Provide the (X, Y) coordinate of the cell's center where the given text is located.  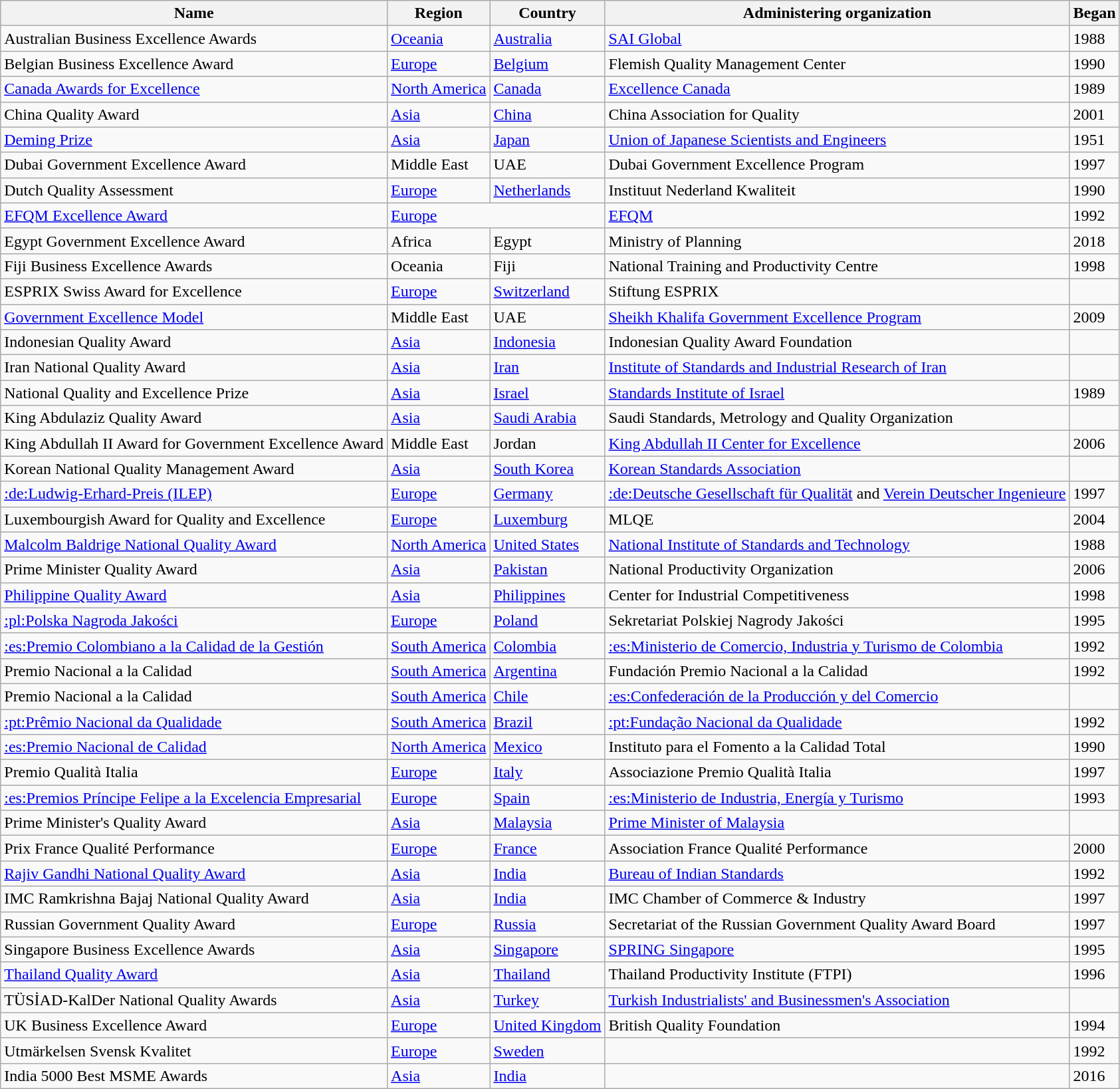
Turkey (548, 1000)
Standards Institute of Israel (838, 393)
Thailand Productivity Institute (FTPI) (838, 975)
2001 (1094, 114)
Canada Awards for Excellence (194, 89)
Japan (548, 140)
Country (548, 13)
Israel (548, 393)
1993 (1094, 798)
2016 (1094, 1076)
:pt:Fundação Nacional da Qualidade (838, 721)
Excellence Canada (838, 89)
Thailand (548, 975)
South Korea (548, 469)
Africa (439, 241)
Belgium (548, 64)
TÜSİAD-KalDer National Quality Awards (194, 1000)
China Quality Award (194, 114)
IMC Ramkrishna Bajaj National Quality Award (194, 899)
Indonesia (548, 342)
India 5000 Best MSME Awards (194, 1076)
Pakistan (548, 570)
Poland (548, 620)
Iran (548, 368)
Saudi Arabia (548, 418)
Sekretariat Polskiej Nagrody Jakości (838, 620)
Russian Government Quality Award (194, 924)
2018 (1094, 241)
Center for Industrial Competitiveness (838, 595)
Belgian Business Excellence Award (194, 64)
Indonesian Quality Award Foundation (838, 342)
Netherlands (548, 190)
Ministry of Planning (838, 241)
Switzerland (548, 291)
Rajiv Gandhi National Quality Award (194, 874)
National Institute of Standards and Technology (838, 544)
Associazione Premio Qualità Italia (838, 773)
Prime Minister of Malaysia (838, 823)
Mexico (548, 747)
Philippine Quality Award (194, 595)
:pt:Prêmio Nacional da Qualidade (194, 721)
United Kingdom (548, 1025)
Egypt (548, 241)
Egypt Government Excellence Award (194, 241)
SAI Global (838, 39)
EFQM Excellence Award (194, 215)
Luxembourgish Award for Quality and Excellence (194, 519)
Singapore Business Excellence Awards (194, 949)
United States (548, 544)
:es:Confederación de la Producción y del Comercio (838, 696)
National Productivity Organization (838, 570)
:es:Ministerio de Comercio, Industria y Turismo de Colombia (838, 646)
Name (194, 13)
Saudi Standards, Metrology and Quality Organization (838, 418)
:es:Premio Colombiano a la Calidad de la Gestión (194, 646)
ESPRIX Swiss Award for Excellence (194, 291)
Argentina (548, 671)
Australian Business Excellence Awards (194, 39)
Premio Qualità Italia (194, 773)
Prime Minister Quality Award (194, 570)
Fiji (548, 266)
Turkish Industrialists' and Businessmen's Association (838, 1000)
Spain (548, 798)
Iran National Quality Award (194, 368)
Prime Minister's Quality Award (194, 823)
Malaysia (548, 823)
EFQM (838, 215)
:es:Premios Príncipe Felipe a la Excelencia Empresarial (194, 798)
Institute of Standards and Industrial Research of Iran (838, 368)
1951 (1094, 140)
Dubai Government Excellence Award (194, 165)
UK Business Excellence Award (194, 1025)
Deming Prize (194, 140)
Canada (548, 89)
:es:Premio Nacional de Calidad (194, 747)
Colombia (548, 646)
Brazil (548, 721)
Began (1094, 13)
Indonesian Quality Award (194, 342)
King Abdullah II Center for Excellence (838, 443)
Fiji Business Excellence Awards (194, 266)
2004 (1094, 519)
Dutch Quality Assessment (194, 190)
Union of Japanese Scientists and Engineers (838, 140)
Chile (548, 696)
Australia (548, 39)
Stiftung ESPRIX (838, 291)
King Abdullah II Award for Government Excellence Award (194, 443)
Instituut Nederland Kwaliteit (838, 190)
China (548, 114)
Instituto para el Fomento a la Calidad Total (838, 747)
:pl:Polska Nagroda Jakości (194, 620)
Malcolm Baldrige National Quality Award (194, 544)
Korean National Quality Management Award (194, 469)
Prix France Qualité Performance (194, 848)
Bureau of Indian Standards (838, 874)
Korean Standards Association (838, 469)
Sheikh Khalifa Government Excellence Program (838, 317)
Jordan (548, 443)
France (548, 848)
China Association for Quality (838, 114)
British Quality Foundation (838, 1025)
Singapore (548, 949)
1996 (1094, 975)
SPRING Singapore (838, 949)
Philippines (548, 595)
Italy (548, 773)
Association France Qualité Performance (838, 848)
Government Excellence Model (194, 317)
Russia (548, 924)
:de:Ludwig-Erhard-Preis (ILEP) (194, 494)
Thailand Quality Award (194, 975)
King Abdulaziz Quality Award (194, 418)
2000 (1094, 848)
Utmärkelsen Svensk Kvalitet (194, 1050)
Sweden (548, 1050)
Secretariat of the Russian Government Quality Award Board (838, 924)
National Training and Productivity Centre (838, 266)
Administering organization (838, 13)
Dubai Government Excellence Program (838, 165)
Region (439, 13)
National Quality and Excellence Prize (194, 393)
Germany (548, 494)
IMC Chamber of Commerce & Industry (838, 899)
1994 (1094, 1025)
Flemish Quality Management Center (838, 64)
Luxemburg (548, 519)
:de:Deutsche Gesellschaft für Qualität and Verein Deutscher Ingenieure (838, 494)
Fundación Premio Nacional a la Calidad (838, 671)
:es:Ministerio de Industria, Energía y Turismo (838, 798)
2009 (1094, 317)
MLQE (838, 519)
